Capture the cell that displays the provided text and extract its [x, y] central coordinate. 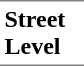
Street Level [42, 33]
